Pinpoint the cell where the given text exists, returning its [X, Y] midpoint coordinate. 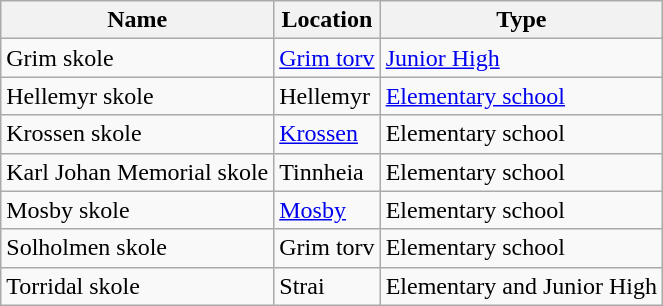
Type [521, 20]
Tinnheia [327, 172]
Name [138, 20]
Mosby [327, 210]
Location [327, 20]
Hellemyr [327, 96]
Hellemyr skole [138, 96]
Mosby skole [138, 210]
Krossen [327, 134]
Strai [327, 286]
Torridal skole [138, 286]
Elementary and Junior High [521, 286]
Karl Johan Memorial skole [138, 172]
Grim skole [138, 58]
Krossen skole [138, 134]
Solholmen skole [138, 248]
Junior High [521, 58]
